Capture the cell that displays the provided text and extract its (x, y) central coordinate. 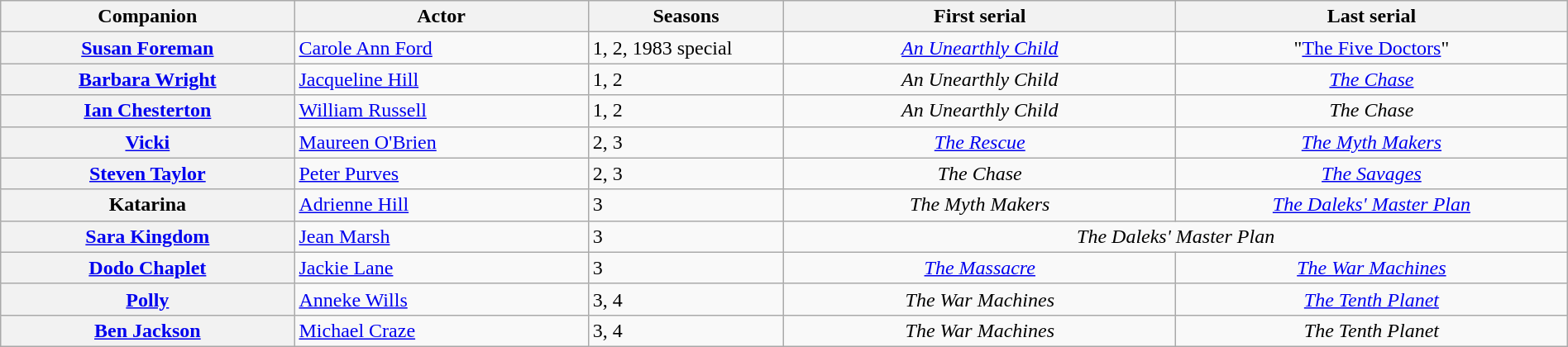
"The Five Doctors" (1372, 48)
The Savages (1372, 173)
Last serial (1372, 17)
Jean Marsh (442, 236)
Companion (147, 17)
Maureen O'Brien (442, 142)
Anneke Wills (442, 299)
Polly (147, 299)
Vicki (147, 142)
Peter Purves (442, 173)
First serial (980, 17)
Barbara Wright (147, 79)
The Rescue (980, 142)
Carole Ann Ford (442, 48)
Jackie Lane (442, 268)
1, 2, 1983 special (686, 48)
The Massacre (980, 268)
Steven Taylor (147, 173)
Dodo Chaplet (147, 268)
Ben Jackson (147, 330)
Jacqueline Hill (442, 79)
Sara Kingdom (147, 236)
Katarina (147, 205)
Michael Craze (442, 330)
Adrienne Hill (442, 205)
Ian Chesterton (147, 111)
Actor (442, 17)
Susan Foreman (147, 48)
Seasons (686, 17)
William Russell (442, 111)
